Scan for the cell matching the given text and deliver its [x, y] coordinate at center. 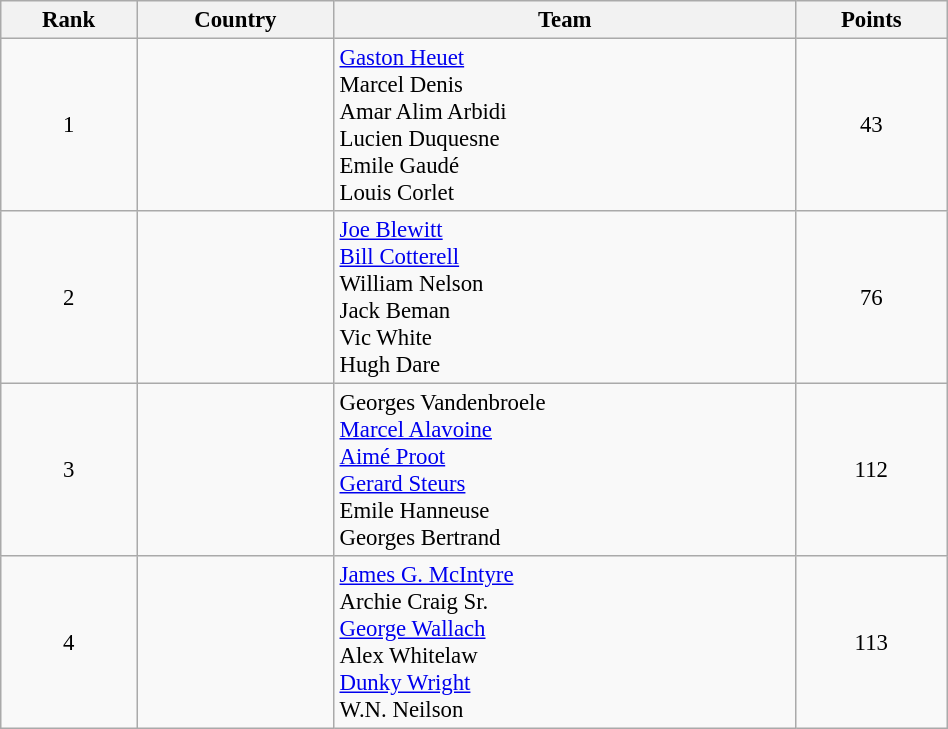
James G. McIntyreArchie Craig Sr.George WallachAlex WhitelawDunky WrightW.N. Neilson [564, 642]
Country [236, 20]
4 [69, 642]
Gaston HeuetMarcel DenisAmar Alim ArbidiLucien DuquesneEmile GaudéLouis Corlet [564, 126]
Team [564, 20]
112 [871, 470]
Joe BlewittBill CotterellWilliam NelsonJack BemanVic WhiteHugh Dare [564, 298]
43 [871, 126]
1 [69, 126]
Rank [69, 20]
113 [871, 642]
76 [871, 298]
2 [69, 298]
Points [871, 20]
Georges VandenbroeleMarcel AlavoineAimé ProotGerard SteursEmile HanneuseGeorges Bertrand [564, 470]
3 [69, 470]
